Output the [X, Y] coordinate of the center of the cell containing the given text.  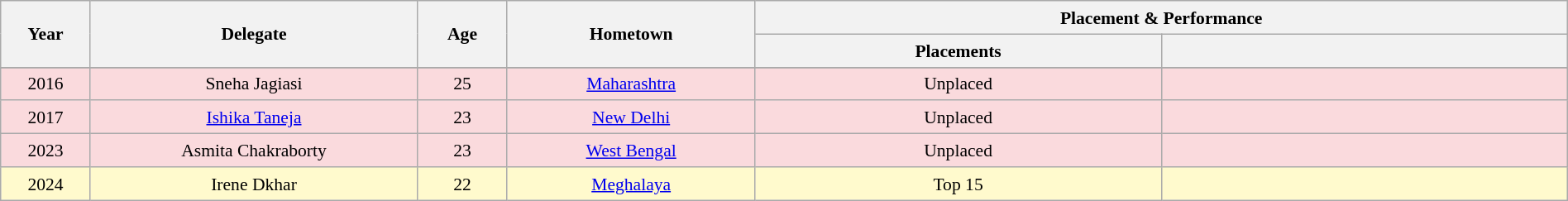
2016 [46, 84]
Sneha Jagiasi [253, 84]
2017 [46, 117]
Placement & Performance [1161, 17]
Top 15 [958, 184]
New Delhi [631, 117]
25 [463, 84]
22 [463, 184]
West Bengal [631, 151]
Ishika Taneja [253, 117]
Age [463, 34]
Maharashtra [631, 84]
2024 [46, 184]
Delegate [253, 34]
Asmita Chakraborty [253, 151]
2023 [46, 151]
Irene Dkhar [253, 184]
Meghalaya [631, 184]
Year [46, 34]
Placements [958, 50]
Hometown [631, 34]
